From the cell containing the given text, extract its center point as (X, Y) coordinate. 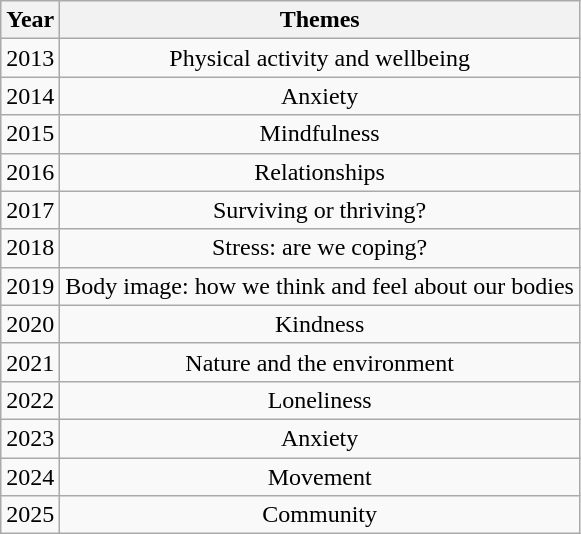
2023 (30, 438)
2020 (30, 324)
Themes (320, 20)
2025 (30, 515)
Kindness (320, 324)
Community (320, 515)
Year (30, 20)
Relationships (320, 172)
2024 (30, 477)
2016 (30, 172)
Mindfulness (320, 134)
Movement (320, 477)
2022 (30, 400)
2021 (30, 362)
2013 (30, 58)
2015 (30, 134)
Surviving or thriving? (320, 210)
Stress: are we coping? (320, 248)
Physical activity and wellbeing (320, 58)
2018 (30, 248)
Loneliness (320, 400)
2017 (30, 210)
2014 (30, 96)
Nature and the environment (320, 362)
2019 (30, 286)
Body image: how we think and feel about our bodies (320, 286)
